Return (X, Y) of the center of cell containing provided text 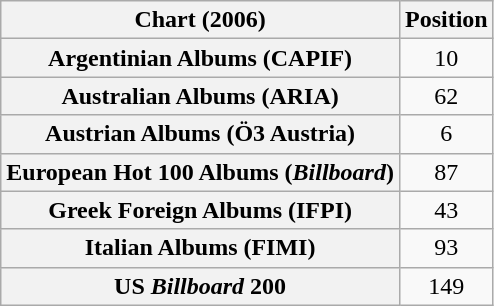
Austrian Albums (Ö3 Austria) (200, 134)
Greek Foreign Albums (IFPI) (200, 210)
Chart (2006) (200, 20)
149 (446, 286)
Australian Albums (ARIA) (200, 96)
93 (446, 248)
Argentinian Albums (CAPIF) (200, 58)
US Billboard 200 (200, 286)
Italian Albums (FIMI) (200, 248)
Position (446, 20)
43 (446, 210)
10 (446, 58)
87 (446, 172)
6 (446, 134)
European Hot 100 Albums (Billboard) (200, 172)
62 (446, 96)
